Capture the cell that displays the provided text and extract its (x, y) central coordinate. 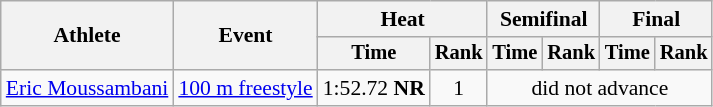
1:52.72 NR (374, 88)
did not advance (600, 88)
Semifinal (543, 19)
Athlete (88, 36)
Final (656, 19)
1 (459, 88)
Heat (403, 19)
Eric Moussambani (88, 88)
Event (245, 36)
100 m freestyle (245, 88)
